Scan for the cell matching the given text and deliver its (X, Y) coordinate at center. 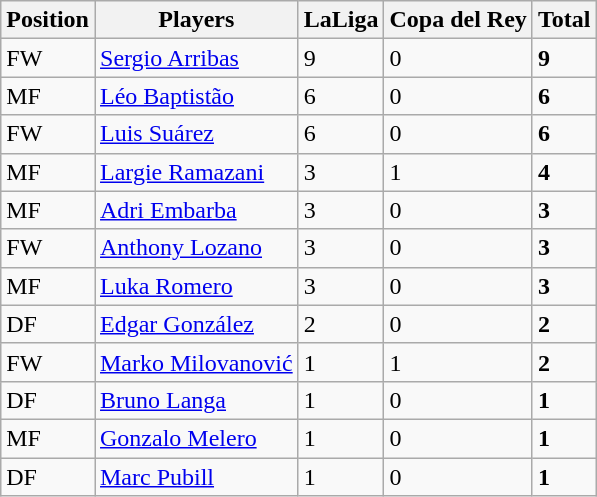
Adri Embarba (196, 210)
LaLiga (341, 20)
Luka Romero (196, 286)
Luis Suárez (196, 134)
Total (564, 20)
Sergio Arribas (196, 58)
Marko Milovanović (196, 362)
Players (196, 20)
4 (564, 172)
Gonzalo Melero (196, 438)
Edgar González (196, 324)
Position (48, 20)
Copa del Rey (458, 20)
Anthony Lozano (196, 248)
Marc Pubill (196, 477)
Bruno Langa (196, 400)
Léo Baptistão (196, 96)
Largie Ramazani (196, 172)
